Pinpoint the cell where the given text exists, returning its [X, Y] midpoint coordinate. 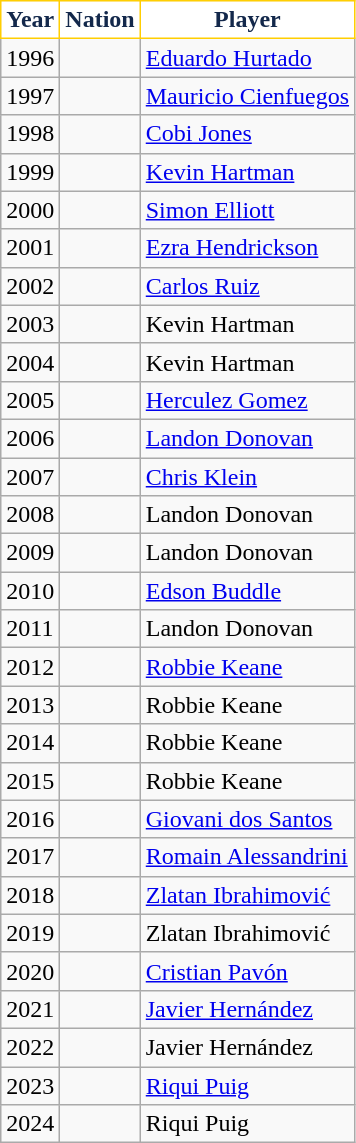
2022 [30, 1047]
Cobi Jones [247, 134]
2023 [30, 1085]
Giovani dos Santos [247, 819]
1996 [30, 58]
2010 [30, 591]
Simon Elliott [247, 210]
2000 [30, 210]
Mauricio Cienfuegos [247, 96]
2009 [30, 553]
2011 [30, 629]
Year [30, 20]
Cristian Pavón [247, 971]
Ezra Hendrickson [247, 248]
Edson Buddle [247, 591]
Nation [100, 20]
2017 [30, 857]
Herculez Gomez [247, 400]
2021 [30, 1009]
2005 [30, 400]
2004 [30, 362]
Romain Alessandrini [247, 857]
2024 [30, 1124]
2002 [30, 286]
2020 [30, 971]
2016 [30, 819]
Carlos Ruiz [247, 286]
1997 [30, 96]
Chris Klein [247, 477]
2001 [30, 248]
2008 [30, 515]
Eduardo Hurtado [247, 58]
2007 [30, 477]
2014 [30, 743]
1999 [30, 172]
1998 [30, 134]
2013 [30, 705]
2015 [30, 781]
2018 [30, 895]
2006 [30, 438]
2019 [30, 933]
2003 [30, 324]
2012 [30, 667]
Player [247, 20]
